From the cell containing the given text, extract its center point as (X, Y) coordinate. 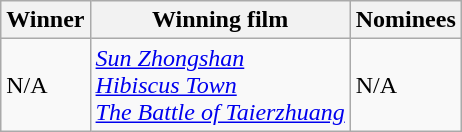
Nominees (406, 20)
Winner (46, 20)
Sun ZhongshanHibiscus TownThe Battle of Taierzhuang (220, 85)
Winning film (220, 20)
